Pinpoint the cell where the given text exists, returning its (x, y) midpoint coordinate. 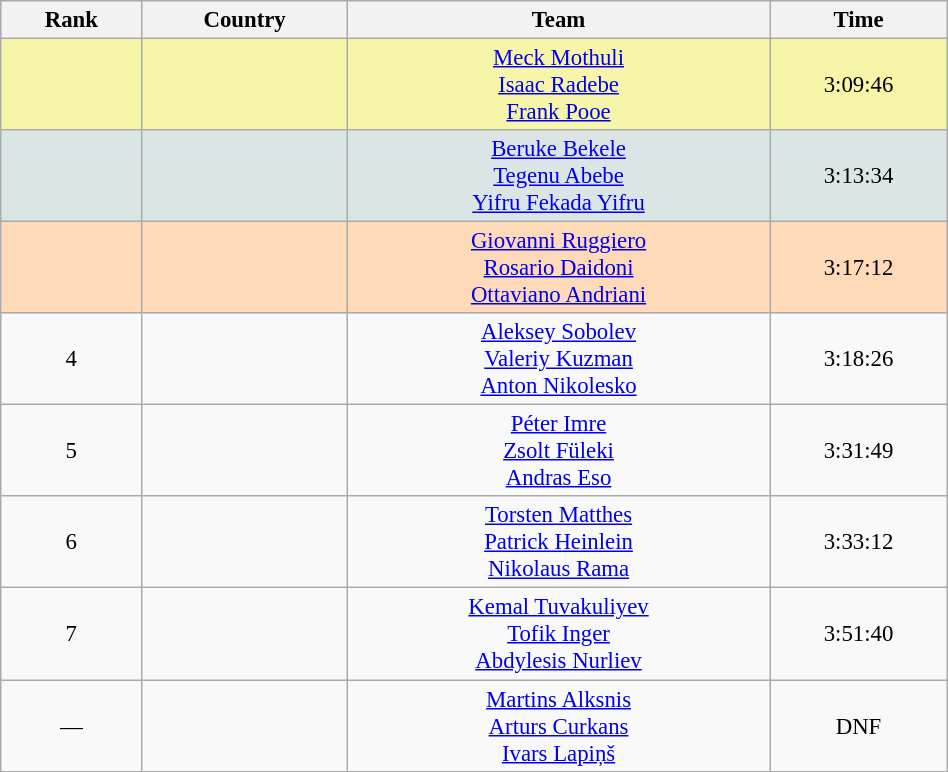
Time (859, 20)
Meck MothuliIsaac RadebeFrank Pooe (558, 85)
Giovanni RuggieroRosario DaidoniOttaviano Andriani (558, 268)
Country (244, 20)
3:18:26 (859, 359)
Team (558, 20)
Aleksey SobolevValeriy KuzmanAnton Nikolesko (558, 359)
3:33:12 (859, 542)
5 (72, 451)
Torsten MatthesPatrick HeinleinNikolaus Rama (558, 542)
— (72, 726)
7 (72, 634)
DNF (859, 726)
3:51:40 (859, 634)
Rank (72, 20)
3:31:49 (859, 451)
3:09:46 (859, 85)
Beruke BekeleTegenu AbebeYifru Fekada Yifru (558, 176)
Kemal TuvakuliyevTofik IngerAbdylesis Nurliev (558, 634)
6 (72, 542)
3:13:34 (859, 176)
Péter ImreZsolt FülekiAndras Eso (558, 451)
Martins AlksnisArturs CurkansIvars Lapiņš (558, 726)
3:17:12 (859, 268)
4 (72, 359)
